Search for the cell housing the specified text and yield its [x, y] center coordinate. 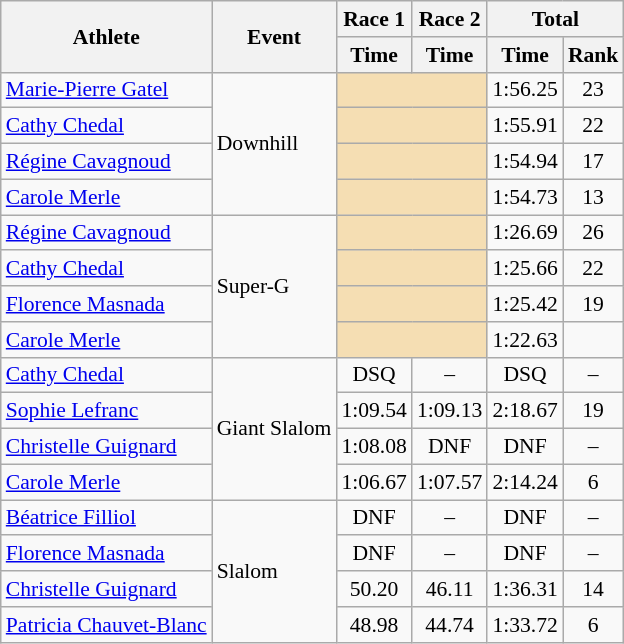
46.11 [450, 589]
1:07.57 [450, 482]
50.20 [374, 589]
Downhill [274, 143]
2:14.24 [524, 482]
Athlete [106, 36]
17 [594, 162]
1:26.69 [524, 233]
2:18.67 [524, 411]
Rank [594, 55]
Giant Slalom [274, 428]
1:55.91 [524, 126]
Event [274, 36]
48.98 [374, 625]
1:54.94 [524, 162]
1:25.66 [524, 269]
1:09.54 [374, 411]
1:36.31 [524, 589]
1:56.25 [524, 90]
Marie-Pierre Gatel [106, 90]
44.74 [450, 625]
1:09.13 [450, 411]
Slalom [274, 571]
1:08.08 [374, 447]
1:25.42 [524, 304]
Race 1 [374, 19]
Super-G [274, 286]
Patricia Chauvet-Blanc [106, 625]
1:33.72 [524, 625]
1:06.67 [374, 482]
Race 2 [450, 19]
1:22.63 [524, 340]
26 [594, 233]
Total [555, 19]
Sophie Lefranc [106, 411]
13 [594, 197]
Béatrice Filliol [106, 518]
23 [594, 90]
14 [594, 589]
1:54.73 [524, 197]
